Search for the cell housing the specified text and yield its [X, Y] center coordinate. 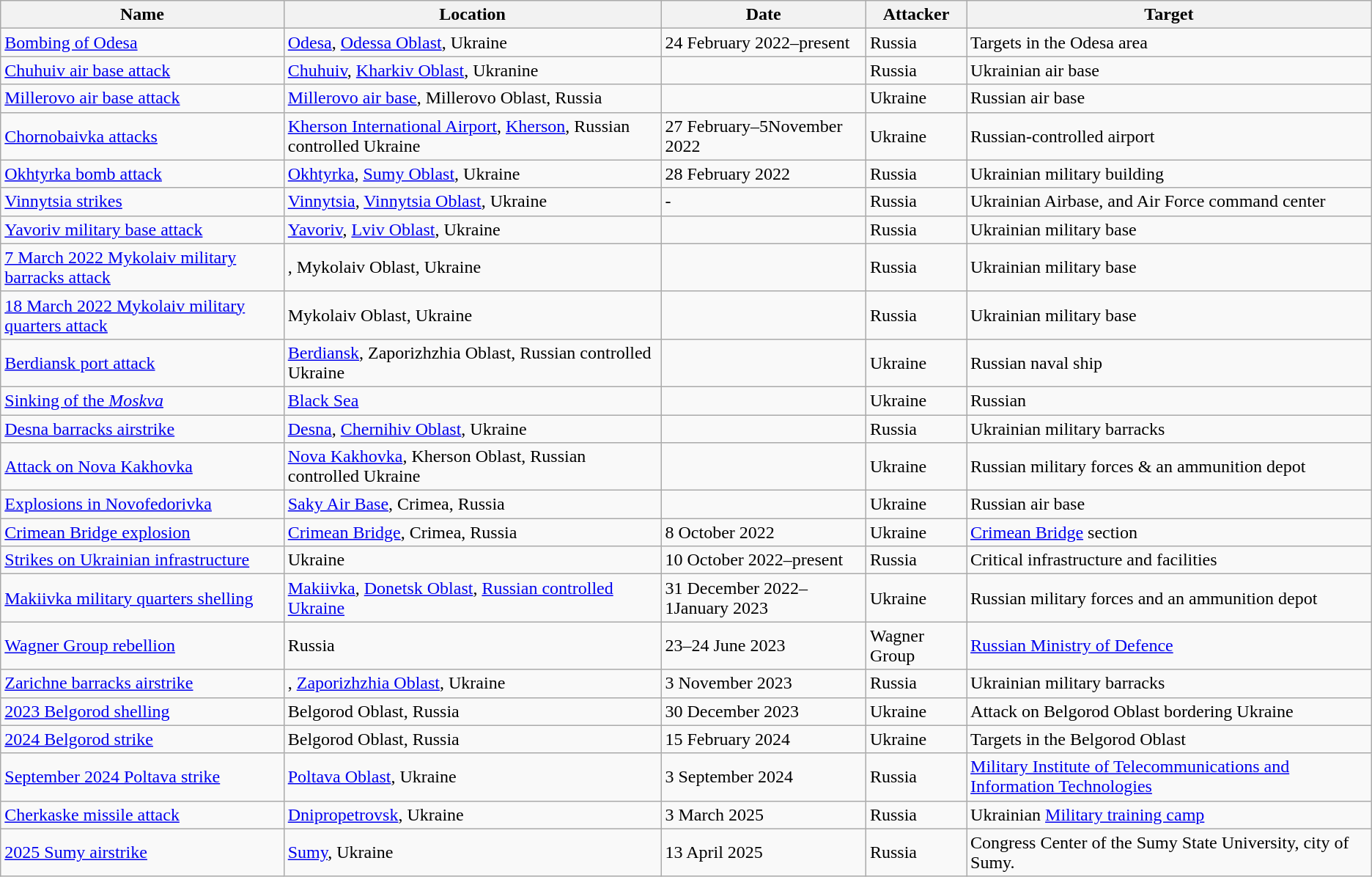
3 November 2023 [764, 683]
Sinking of the Moskva [142, 400]
Target [1170, 15]
23–24 June 2023 [764, 645]
Attacker [916, 15]
Saky Air Base, Crimea, Russia [472, 504]
Cherkaske missile attack [142, 815]
Yavoriv, Lviv Oblast, Ukraine [472, 230]
3 September 2024 [764, 777]
Black Sea [472, 400]
Dnipropetrovsk, Ukraine [472, 815]
Name [142, 15]
Russian naval ship [1170, 362]
Berdiansk port attack [142, 362]
, Mykolaiv Oblast, Ukraine [472, 267]
Odesa, Odessa Oblast, Ukraine [472, 43]
8 October 2022 [764, 532]
Russian military forces & an ammunition depot [1170, 466]
Strikes on Ukrainian infrastructure [142, 560]
2023 Belgorod shelling [142, 711]
Kherson International Airport, Kherson, Russian controlled Ukraine [472, 136]
Yavoriv military base attack [142, 230]
Congress Center of the Sumy State University, city of Sumy. [1170, 852]
Okhtyrka, Sumy Oblast, Ukraine [472, 174]
30 December 2023 [764, 711]
Okhtyrka bomb attack [142, 174]
Vinnytsia, Vinnytsia Oblast, Ukraine [472, 202]
Crimean Bridge section [1170, 532]
Wagner Group rebellion [142, 645]
Russian [1170, 400]
Berdiansk, Zaporizhzhia Oblast, Russian controlled Ukraine [472, 362]
15 February 2024 [764, 739]
- [764, 202]
Chornobaivka attacks [142, 136]
Crimean Bridge explosion [142, 532]
Targets in the Belgorod Oblast [1170, 739]
Mykolaiv Oblast, Ukraine [472, 315]
Russian Ministry of Defence [1170, 645]
Poltava Oblast, Ukraine [472, 777]
2025 Sumy airstrike [142, 852]
Ukrainian air base [1170, 70]
Crimean Bridge, Crimea, Russia [472, 532]
Makiivka, Donetsk Oblast, Russian controlled Ukraine [472, 598]
24 February 2022–present [764, 43]
7 March 2022 Mykolaiv military barracks attack [142, 267]
Ukrainian Airbase, and Air Force command center [1170, 202]
Nova Kakhovka, Kherson Oblast, Russian controlled Ukraine [472, 466]
31 December 2022–1January 2023 [764, 598]
Sumy, Ukraine [472, 852]
, Zaporizhzhia Oblast, Ukraine [472, 683]
Chuhuiv, Kharkiv Oblast, Ukranine [472, 70]
Desna, Chernihiv Oblast, Ukraine [472, 429]
Millerovo air base, Millerovo Oblast, Russia [472, 98]
Millerovo air base attack [142, 98]
Desna barracks airstrike [142, 429]
Russian military forces and an ammunition depot [1170, 598]
Ukrainian military building [1170, 174]
Ukrainian Military training camp [1170, 815]
27 February–5November 2022 [764, 136]
Makiivka military quarters shelling [142, 598]
Critical infrastructure and facilities [1170, 560]
Attack on Belgorod Oblast bordering Ukraine [1170, 711]
Vinnytsia strikes [142, 202]
Explosions in Novofedorivka [142, 504]
Targets in the Odesa area [1170, 43]
Attack on Nova Kakhovka [142, 466]
Zarichne barracks airstrike [142, 683]
Bombing of Odesa [142, 43]
Military Institute of Telecommunications and Information Technologies [1170, 777]
10 October 2022–present [764, 560]
13 April 2025 [764, 852]
3 March 2025 [764, 815]
Chuhuiv air base attack [142, 70]
18 March 2022 Mykolaiv military quarters attack [142, 315]
Wagner Group [916, 645]
Russian-controlled airport [1170, 136]
September 2024 Poltava strike [142, 777]
2024 Belgorod strike [142, 739]
Date [764, 15]
Location [472, 15]
28 February 2022 [764, 174]
